Return [x, y] of the center of cell containing provided text 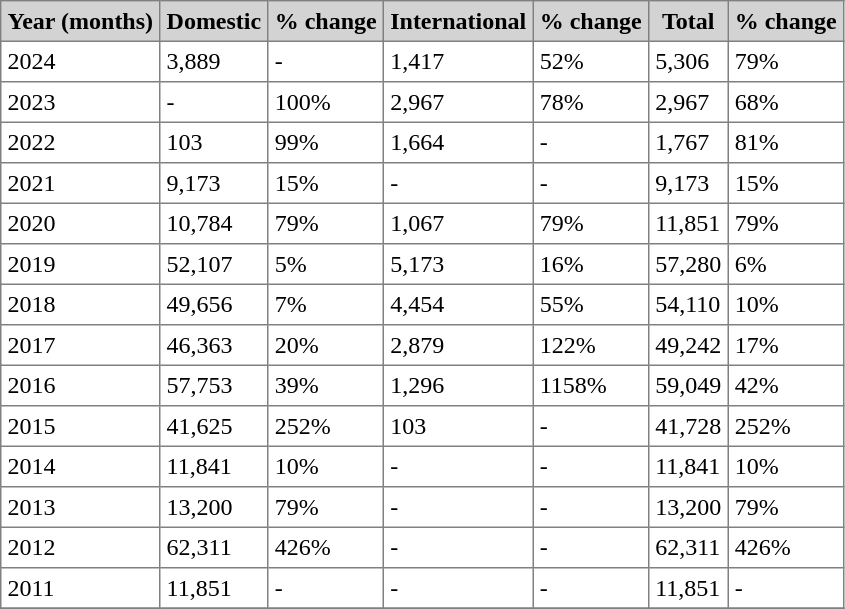
5% [326, 264]
57,753 [214, 385]
46,363 [214, 345]
2024 [80, 61]
2011 [80, 588]
2021 [80, 183]
52,107 [214, 264]
49,242 [688, 345]
57,280 [688, 264]
41,625 [214, 426]
1158% [591, 385]
2014 [80, 466]
2013 [80, 507]
68% [786, 102]
122% [591, 345]
17% [786, 345]
2015 [80, 426]
2,879 [458, 345]
59,049 [688, 385]
2022 [80, 142]
55% [591, 304]
5,173 [458, 264]
5,306 [688, 61]
2019 [80, 264]
1,664 [458, 142]
99% [326, 142]
52% [591, 61]
Year (months) [80, 21]
2023 [80, 102]
Domestic [214, 21]
54,110 [688, 304]
4,454 [458, 304]
1,296 [458, 385]
2017 [80, 345]
78% [591, 102]
Total [688, 21]
100% [326, 102]
2016 [80, 385]
81% [786, 142]
1,767 [688, 142]
2018 [80, 304]
20% [326, 345]
2020 [80, 223]
2012 [80, 547]
10,784 [214, 223]
6% [786, 264]
1,067 [458, 223]
49,656 [214, 304]
International [458, 21]
7% [326, 304]
1,417 [458, 61]
41,728 [688, 426]
3,889 [214, 61]
42% [786, 385]
39% [326, 385]
16% [591, 264]
